Provide the (X, Y) coordinate of the cell's center where the given text is located.  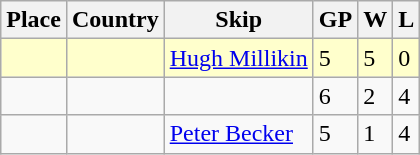
Peter Becker (238, 134)
L (406, 20)
Place (34, 20)
0 (406, 58)
GP (335, 20)
W (376, 20)
Country (115, 20)
6 (335, 96)
Hugh Millikin (238, 58)
1 (376, 134)
2 (376, 96)
Skip (238, 20)
